From the cell containing the given text, extract its center point as (X, Y) coordinate. 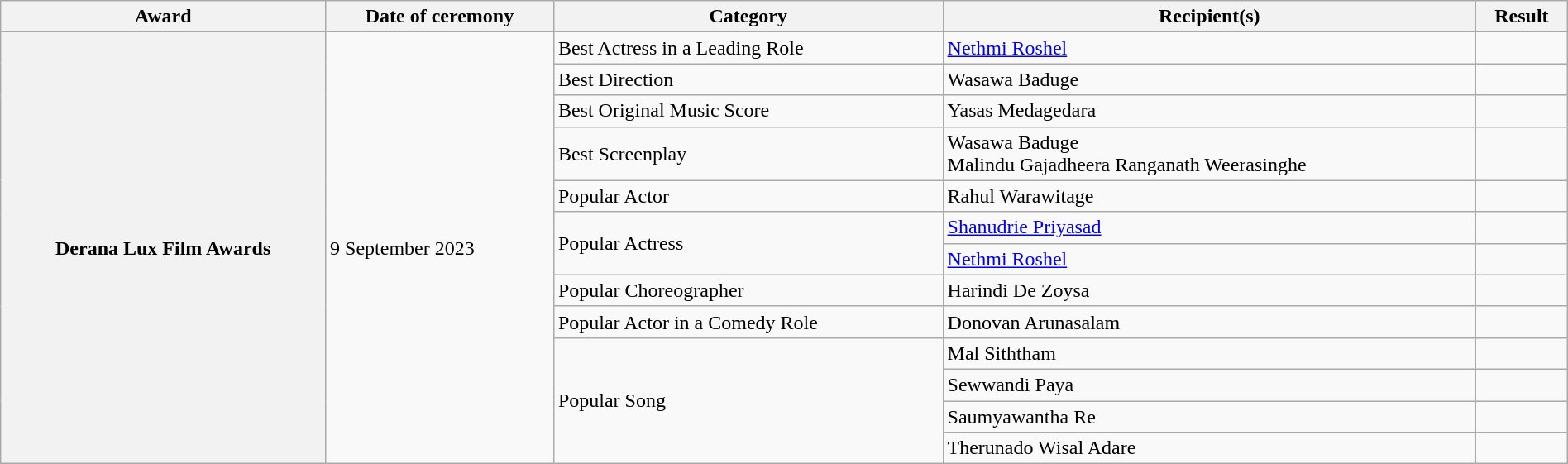
Best Actress in a Leading Role (748, 48)
Popular Actress (748, 243)
Wasawa Baduge (1209, 79)
Popular Actor (748, 196)
Yasas Medagedara (1209, 111)
Date of ceremony (440, 17)
Best Original Music Score (748, 111)
Best Screenplay (748, 154)
Popular Actor in a Comedy Role (748, 322)
Shanudrie Priyasad (1209, 227)
Result (1522, 17)
Category (748, 17)
Best Direction (748, 79)
Mal Siththam (1209, 353)
Harindi De Zoysa (1209, 290)
Derana Lux Film Awards (164, 248)
Donovan Arunasalam (1209, 322)
Popular Song (748, 400)
9 September 2023 (440, 248)
Wasawa BadugeMalindu Gajadheera Ranganath Weerasinghe (1209, 154)
Award (164, 17)
Rahul Warawitage (1209, 196)
Sewwandi Paya (1209, 385)
Popular Choreographer (748, 290)
Therunado Wisal Adare (1209, 448)
Recipient(s) (1209, 17)
Saumyawantha Re (1209, 416)
